Pinpoint the cell where the given text exists, returning its [X, Y] midpoint coordinate. 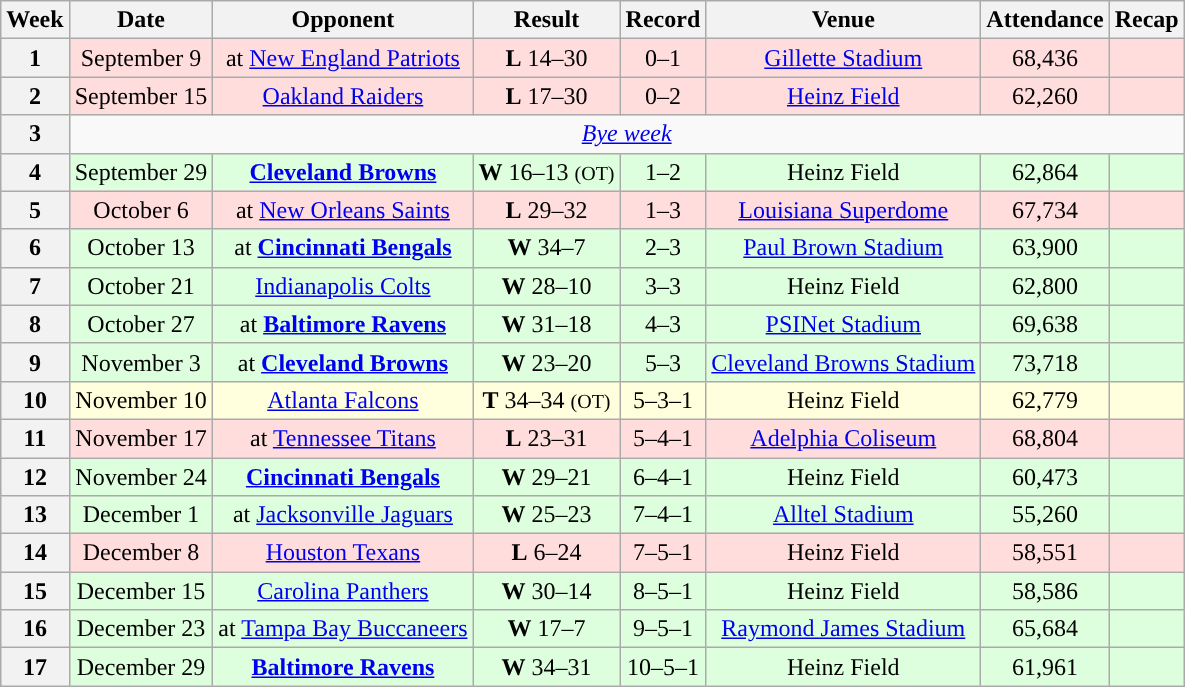
L 23–31 [546, 438]
October 21 [141, 286]
7 [35, 286]
W 23–20 [546, 362]
W 25–23 [546, 515]
September 29 [141, 172]
60,473 [1045, 477]
Opponent [343, 20]
December 23 [141, 629]
5–4–1 [663, 438]
at Tampa Bay Buccaneers [343, 629]
L 17–30 [546, 96]
3 [35, 134]
15 [35, 591]
8–5–1 [663, 591]
Alltel Stadium [844, 515]
5 [35, 210]
3–3 [663, 286]
67,734 [1045, 210]
L 6–24 [546, 553]
December 1 [141, 515]
October 27 [141, 324]
Raymond James Stadium [844, 629]
at New Orleans Saints [343, 210]
2–3 [663, 248]
September 15 [141, 96]
at Tennessee Titans [343, 438]
8 [35, 324]
December 15 [141, 591]
W 30–14 [546, 591]
Date [141, 20]
Result [546, 20]
October 13 [141, 248]
6 [35, 248]
Carolina Panthers [343, 591]
Cleveland Browns [343, 172]
Recap [1146, 20]
17 [35, 667]
December 8 [141, 553]
W 28–10 [546, 286]
14 [35, 553]
W 34–7 [546, 248]
73,718 [1045, 362]
Indianapolis Colts [343, 286]
7–5–1 [663, 553]
5–3–1 [663, 400]
W 29–21 [546, 477]
7–4–1 [663, 515]
Houston Texans [343, 553]
September 9 [141, 58]
L 14–30 [546, 58]
62,260 [1045, 96]
at New England Patriots [343, 58]
16 [35, 629]
November 3 [141, 362]
Baltimore Ravens [343, 667]
November 17 [141, 438]
December 29 [141, 667]
November 24 [141, 477]
Attendance [1045, 20]
63,900 [1045, 248]
5–3 [663, 362]
at Cleveland Browns [343, 362]
1 [35, 58]
68,804 [1045, 438]
0–1 [663, 58]
68,436 [1045, 58]
at Cincinnati Bengals [343, 248]
1–2 [663, 172]
W 16–13 (OT) [546, 172]
T 34–34 (OT) [546, 400]
55,260 [1045, 515]
6–4–1 [663, 477]
58,586 [1045, 591]
W 17–7 [546, 629]
1–3 [663, 210]
2 [35, 96]
10–5–1 [663, 667]
9 [35, 362]
Louisiana Superdome [844, 210]
Record [663, 20]
Week [35, 20]
Gillette Stadium [844, 58]
W 34–31 [546, 667]
4–3 [663, 324]
58,551 [1045, 553]
PSINet Stadium [844, 324]
62,800 [1045, 286]
61,961 [1045, 667]
Oakland Raiders [343, 96]
62,864 [1045, 172]
L 29–32 [546, 210]
at Baltimore Ravens [343, 324]
Cleveland Browns Stadium [844, 362]
at Jacksonville Jaguars [343, 515]
November 10 [141, 400]
65,684 [1045, 629]
October 6 [141, 210]
W 31–18 [546, 324]
Cincinnati Bengals [343, 477]
Venue [844, 20]
69,638 [1045, 324]
9–5–1 [663, 629]
11 [35, 438]
13 [35, 515]
Adelphia Coliseum [844, 438]
0–2 [663, 96]
Paul Brown Stadium [844, 248]
4 [35, 172]
Atlanta Falcons [343, 400]
12 [35, 477]
62,779 [1045, 400]
10 [35, 400]
Bye week [626, 134]
